Determine the (x, y) coordinate at the center of the cell enclosing the given text.  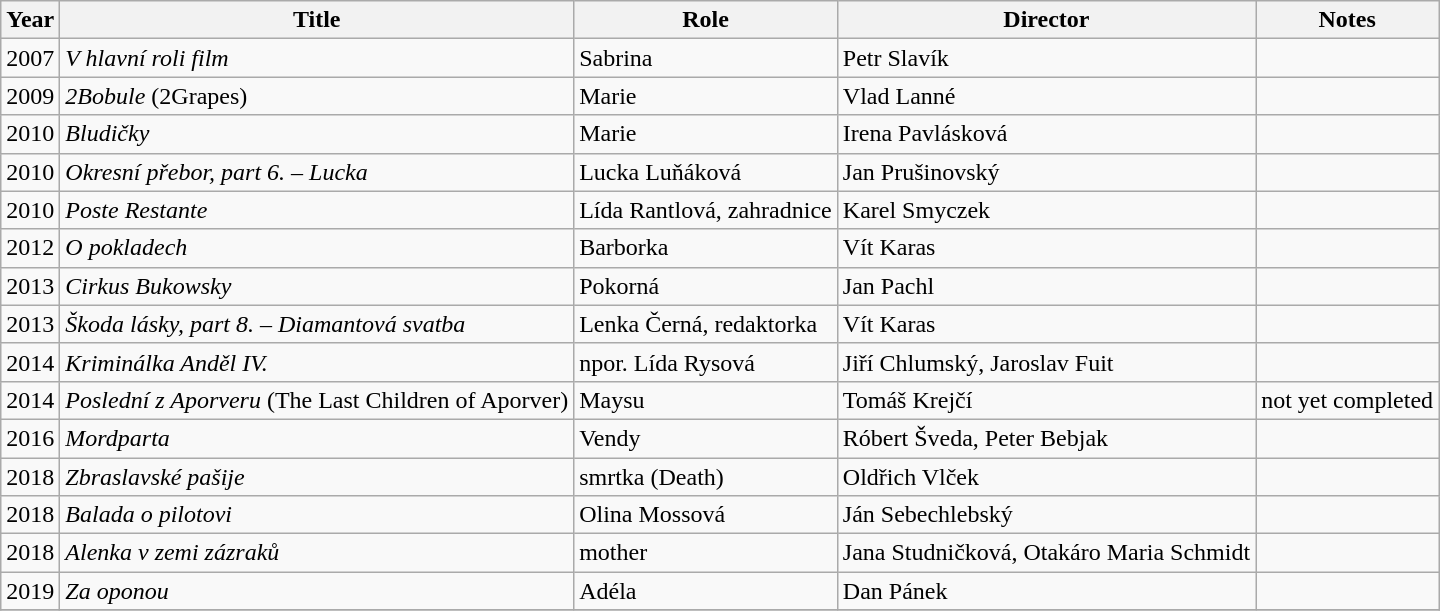
Okresní přebor, part 6. – Lucka (317, 172)
Title (317, 20)
Tomáš Krejčí (1046, 400)
Pokorná (706, 286)
Ján Sebechlebský (1046, 515)
Karel Smyczek (1046, 210)
Mordparta (317, 438)
Jan Pachl (1046, 286)
Vendy (706, 438)
npor. Lída Rysová (706, 362)
2007 (30, 58)
mother (706, 553)
Oldřich Vlček (1046, 477)
Petr Slavík (1046, 58)
Year (30, 20)
Kriminálka Anděl IV. (317, 362)
Olina Mossová (706, 515)
Maysu (706, 400)
V hlavní roli film (317, 58)
Irena Pavlásková (1046, 134)
Škoda lásky, part 8. – Diamantová svatba (317, 324)
2016 (30, 438)
Poslední z Aporveru (The Last Children of Aporver) (317, 400)
Alenka v zemi zázraků (317, 553)
Balada o pilotovi (317, 515)
Bludičky (317, 134)
Director (1046, 20)
O pokladech (317, 248)
Róbert Šveda, Peter Bebjak (1046, 438)
2009 (30, 96)
Dan Pánek (1046, 591)
Za oponou (317, 591)
Notes (1348, 20)
2019 (30, 591)
Jana Studničková, Otakáro Maria Schmidt (1046, 553)
Lenka Černá, redaktorka (706, 324)
Vlad Lanné (1046, 96)
Zbraslavské pašije (317, 477)
Poste Restante (317, 210)
Jan Prušinovský (1046, 172)
2Bobule (2Grapes) (317, 96)
smrtka (Death) (706, 477)
Sabrina (706, 58)
Barborka (706, 248)
Role (706, 20)
Adéla (706, 591)
Lída Rantlová, zahradnice (706, 210)
Cirkus Bukowsky (317, 286)
Lucka Luňáková (706, 172)
not yet completed (1348, 400)
Jiří Chlumský, Jaroslav Fuit (1046, 362)
2012 (30, 248)
